Identify which cell holds the provided text, then report its [X, Y] central coordinate. 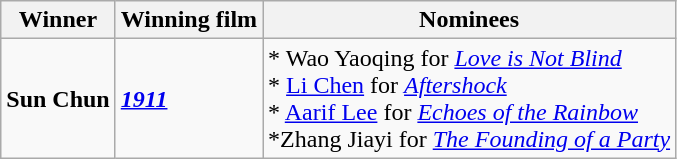
Nominees [470, 20]
* Wao Yaoqing for Love is Not Blind * Li Chen for Aftershock * Aarif Lee for Echoes of the Rainbow *Zhang Jiayi for The Founding of a Party [470, 98]
Winning film [188, 20]
Winner [58, 20]
1911 [188, 98]
Sun Chun [58, 98]
